Locate the cell with the specified text and output its [X, Y] center coordinate. 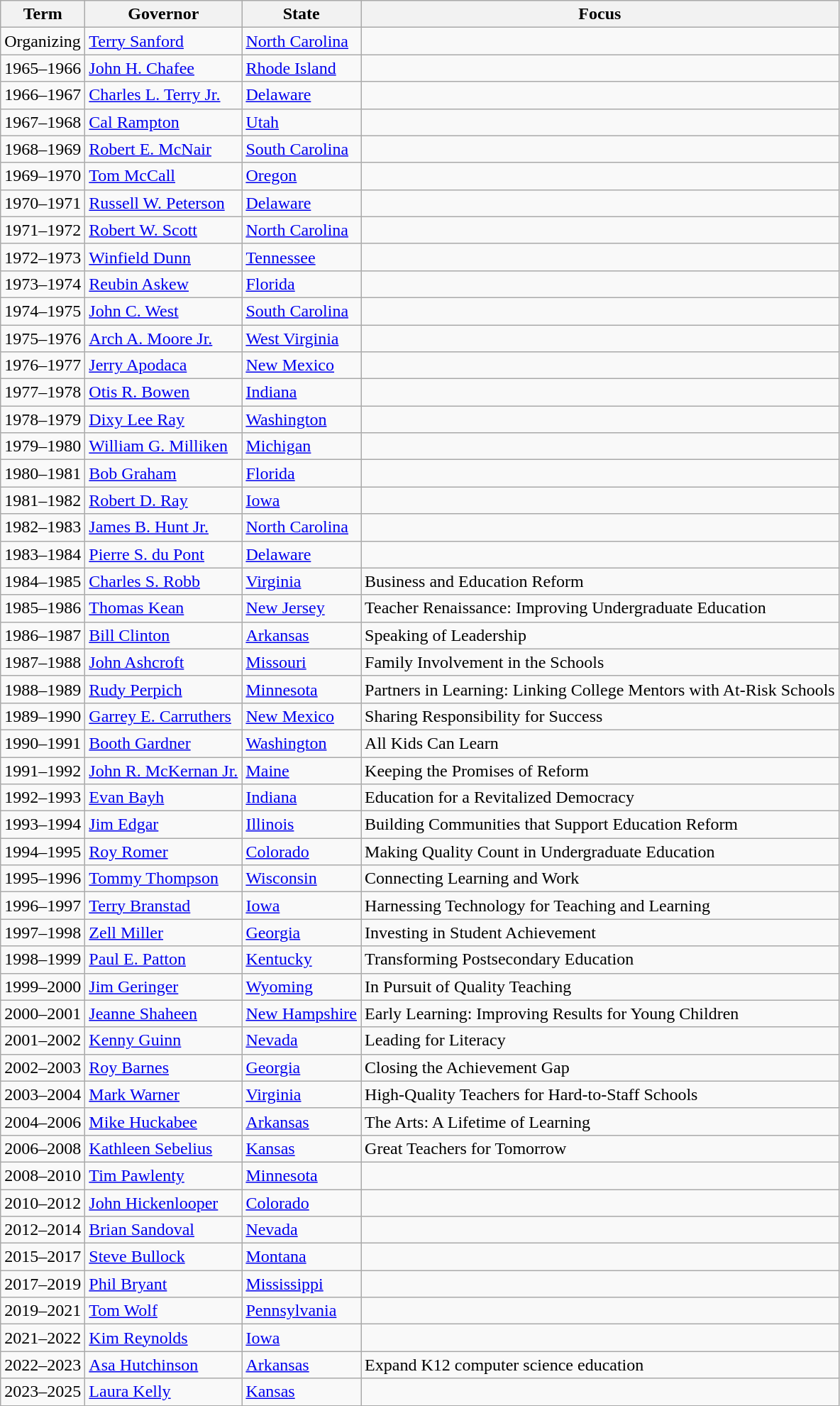
1995–1996 [43, 879]
1994–1995 [43, 852]
1979–1980 [43, 446]
High-Quality Teachers for Hard-to-Staff Schools [600, 1094]
Jerry Apodaca [163, 366]
Laura Kelly [163, 1392]
Utah [302, 122]
1991–1992 [43, 770]
Tom McCall [163, 176]
2010–2012 [43, 1203]
Reubin Askew [163, 284]
1983–1984 [43, 554]
1987–1988 [43, 662]
Focus [600, 14]
Robert D. Ray [163, 500]
Mississippi [302, 1284]
Kim Reynolds [163, 1338]
1977–1978 [43, 392]
2012–2014 [43, 1230]
1969–1970 [43, 176]
Garrey E. Carruthers [163, 716]
1973–1974 [43, 284]
Kenny Guinn [163, 1040]
1981–1982 [43, 500]
Asa Hutchinson [163, 1365]
1999–2000 [43, 987]
1978–1979 [43, 419]
Building Communities that Support Education Reform [600, 825]
Connecting Learning and Work [600, 879]
All Kids Can Learn [600, 743]
Evan Bayh [163, 798]
Robert W. Scott [163, 230]
1967–1968 [43, 122]
John Hickenlooper [163, 1203]
Brian Sandoval [163, 1230]
Wisconsin [302, 879]
1998–1999 [43, 960]
1982–1983 [43, 527]
1972–1973 [43, 257]
1996–1997 [43, 906]
Winfield Dunn [163, 257]
Education for a Revitalized Democracy [600, 798]
Term [43, 14]
Otis R. Bowen [163, 392]
Jim Geringer [163, 987]
1985–1986 [43, 608]
1966–1967 [43, 95]
Bill Clinton [163, 635]
New Jersey [302, 608]
Harnessing Technology for Teaching and Learning [600, 906]
Thomas Kean [163, 608]
2019–2021 [43, 1311]
Terry Sanford [163, 41]
The Arts: A Lifetime of Learning [600, 1121]
Michigan [302, 446]
In Pursuit of Quality Teaching [600, 987]
John Ashcroft [163, 662]
2022–2023 [43, 1365]
1984–1985 [43, 581]
Maine [302, 770]
Tom Wolf [163, 1311]
Pierre S. du Pont [163, 554]
Russell W. Peterson [163, 203]
2023–2025 [43, 1392]
John R. McKernan Jr. [163, 770]
Sharing Responsibility for Success [600, 716]
Partners in Learning: Linking College Mentors with At-Risk Schools [600, 689]
Arch A. Moore Jr. [163, 339]
Governor [163, 14]
1968–1969 [43, 149]
Robert E. McNair [163, 149]
Roy Barnes [163, 1067]
1976–1977 [43, 366]
Pennsylvania [302, 1311]
2004–2006 [43, 1121]
1993–1994 [43, 825]
West Virginia [302, 339]
Investing in Student Achievement [600, 933]
1965–1966 [43, 68]
Keeping the Promises of Reform [600, 770]
1986–1987 [43, 635]
Making Quality Count in Undergraduate Education [600, 852]
Tommy Thompson [163, 879]
John C. West [163, 311]
1988–1989 [43, 689]
Mark Warner [163, 1094]
1992–1993 [43, 798]
1980–1981 [43, 473]
Family Involvement in the Schools [600, 662]
James B. Hunt Jr. [163, 527]
Speaking of Leadership [600, 635]
1975–1976 [43, 339]
Rhode Island [302, 68]
2006–2008 [43, 1148]
2017–2019 [43, 1284]
State [302, 14]
Jeanne Shaheen [163, 1014]
Oregon [302, 176]
Paul E. Patton [163, 960]
2003–2004 [43, 1094]
Mike Huckabee [163, 1121]
Illinois [302, 825]
Booth Gardner [163, 743]
2021–2022 [43, 1338]
Dixy Lee Ray [163, 419]
Kentucky [302, 960]
2000–2001 [43, 1014]
1974–1975 [43, 311]
Kathleen Sebelius [163, 1148]
1989–1990 [43, 716]
2015–2017 [43, 1257]
Rudy Perpich [163, 689]
2002–2003 [43, 1067]
1971–1972 [43, 230]
Terry Branstad [163, 906]
Expand K12 computer science education [600, 1365]
Tim Pawlenty [163, 1175]
Closing the Achievement Gap [600, 1067]
Steve Bullock [163, 1257]
Teacher Renaissance: Improving Undergraduate Education [600, 608]
Missouri [302, 662]
William G. Milliken [163, 446]
Wyoming [302, 987]
2001–2002 [43, 1040]
Montana [302, 1257]
Bob Graham [163, 473]
Cal Rampton [163, 122]
Phil Bryant [163, 1284]
Charles S. Robb [163, 581]
2008–2010 [43, 1175]
Zell Miller [163, 933]
Early Learning: Improving Results for Young Children [600, 1014]
Business and Education Reform [600, 581]
New Hampshire [302, 1014]
Roy Romer [163, 852]
Tennessee [302, 257]
Transforming Postsecondary Education [600, 960]
Leading for Literacy [600, 1040]
Jim Edgar [163, 825]
Charles L. Terry Jr. [163, 95]
John H. Chafee [163, 68]
Organizing [43, 41]
1990–1991 [43, 743]
1997–1998 [43, 933]
Great Teachers for Tomorrow [600, 1148]
1970–1971 [43, 203]
